Extract the [x, y] coordinate from the center of the cell holding the provided text.  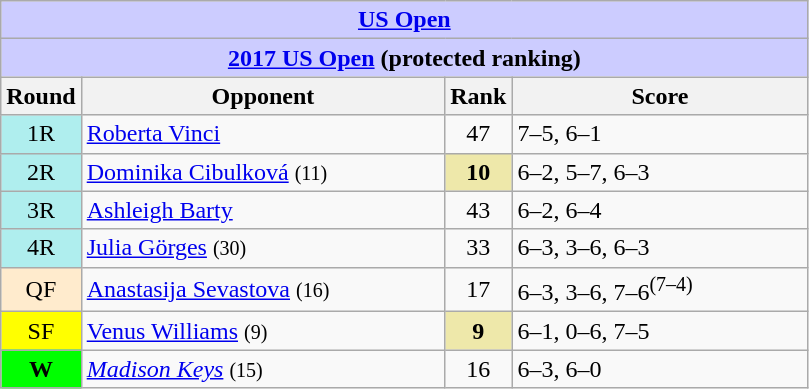
9 [478, 331]
7–5, 6–1 [660, 134]
Rank [478, 96]
43 [478, 210]
47 [478, 134]
Madison Keys (15) [263, 369]
6–3, 3–6, 6–3 [660, 248]
16 [478, 369]
US Open [404, 20]
Venus Williams (9) [263, 331]
6–3, 3–6, 7–6(7–4) [660, 290]
Dominika Cibulková (11) [263, 172]
Julia Görges (30) [263, 248]
Opponent [263, 96]
Round [41, 96]
6–2, 5–7, 6–3 [660, 172]
3R [41, 210]
6–1, 0–6, 7–5 [660, 331]
4R [41, 248]
Ashleigh Barty [263, 210]
W [41, 369]
10 [478, 172]
33 [478, 248]
Score [660, 96]
1R [41, 134]
6–3, 6–0 [660, 369]
2017 US Open (protected ranking) [404, 58]
Anastasija Sevastova (16) [263, 290]
QF [41, 290]
SF [41, 331]
Roberta Vinci [263, 134]
6–2, 6–4 [660, 210]
17 [478, 290]
2R [41, 172]
